Identify which cell holds the provided text, then report its [X, Y] central coordinate. 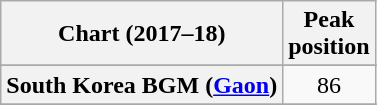
86 [329, 85]
Chart (2017–18) [142, 34]
South Korea BGM (Gaon) [142, 85]
Peakposition [329, 34]
